Identify which cell holds the provided text, then report its [x, y] central coordinate. 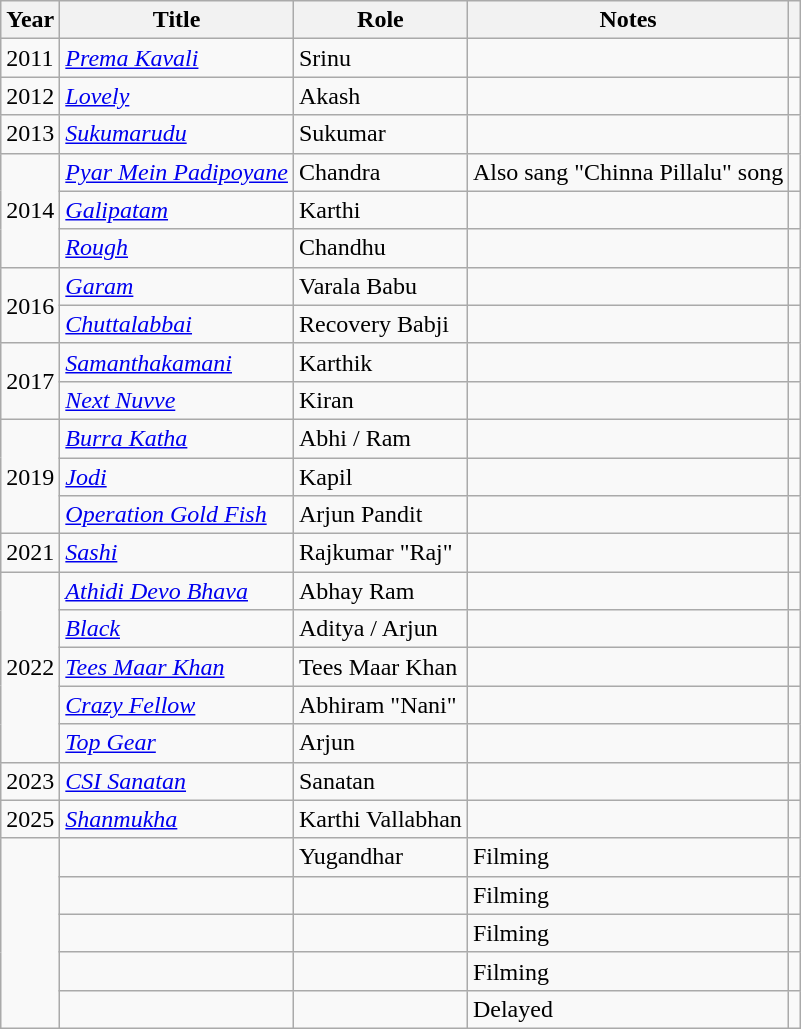
Abhiram "Nani" [380, 705]
Akash [380, 96]
2019 [30, 476]
Role [380, 20]
2012 [30, 96]
Karthi Vallabhan [380, 819]
Top Gear [177, 743]
Chuttalabbai [177, 324]
Next Nuvve [177, 400]
2016 [30, 305]
Delayed [628, 1009]
Title [177, 20]
Karthik [380, 362]
Sanatan [380, 781]
Shanmukha [177, 819]
Chandra [380, 172]
Lovely [177, 96]
2014 [30, 210]
Burra Katha [177, 438]
Black [177, 629]
Jodi [177, 477]
Aditya / Arjun [380, 629]
Crazy Fellow [177, 705]
2013 [30, 134]
2023 [30, 781]
Kiran [380, 400]
Varala Babu [380, 286]
Yugandhar [380, 857]
CSI Sanatan [177, 781]
Arjun Pandit [380, 515]
Srinu [380, 58]
2022 [30, 667]
Karthi [380, 210]
2011 [30, 58]
Pyar Mein Padipoyane [177, 172]
Sukumar [380, 134]
Samanthakamani [177, 362]
Garam [177, 286]
Prema Kavali [177, 58]
Operation Gold Fish [177, 515]
Also sang "Chinna Pillalu" song [628, 172]
Chandhu [380, 248]
Rajkumar "Raj" [380, 553]
Athidi Devo Bhava [177, 591]
Arjun [380, 743]
Year [30, 20]
2025 [30, 819]
Galipatam [177, 210]
Recovery Babji [380, 324]
2017 [30, 381]
2021 [30, 553]
Rough [177, 248]
Abhay Ram [380, 591]
Sukumarudu [177, 134]
Sashi [177, 553]
Abhi / Ram [380, 438]
Kapil [380, 477]
Notes [628, 20]
